Locate the cell with the specified text and output its (X, Y) center coordinate. 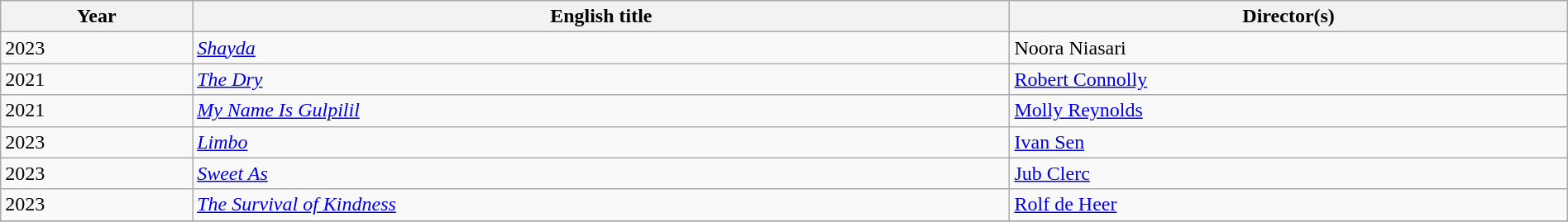
My Name Is Gulpilil (601, 111)
The Dry (601, 79)
Limbo (601, 142)
Rolf de Heer (1288, 205)
Sweet As (601, 173)
Shayda (601, 48)
Director(s) (1288, 17)
Ivan Sen (1288, 142)
English title (601, 17)
Molly Reynolds (1288, 111)
Jub Clerc (1288, 173)
The Survival of Kindness (601, 205)
Noora Niasari (1288, 48)
Year (97, 17)
Robert Connolly (1288, 79)
